Provide the (x, y) coordinate of the cell's center where the given text is located.  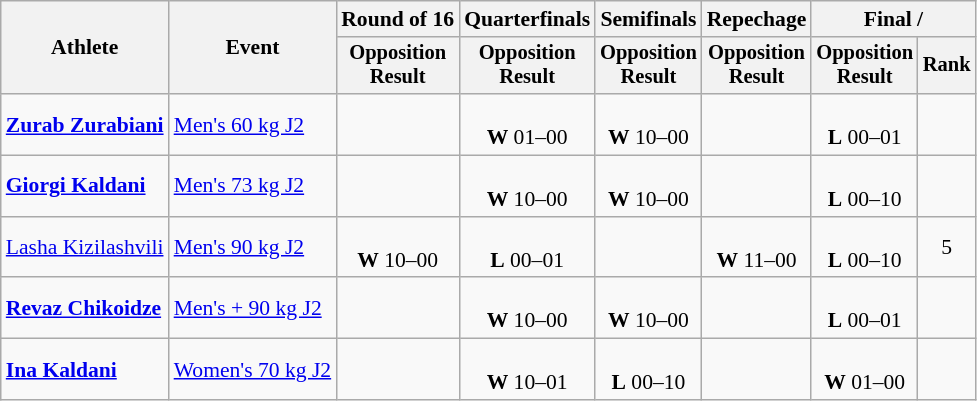
Quarterfinals (527, 19)
Athlete (85, 48)
Semifinals (648, 19)
Revaz Chikoidze (85, 308)
5 (947, 248)
Rank (947, 66)
Event (253, 48)
Men's + 90 kg J2 (253, 308)
Ina Kaldani (85, 370)
Final / (893, 19)
W 11–00 (757, 248)
Giorgi Kaldani (85, 186)
Zurab Zurabiani (85, 124)
Round of 16 (398, 19)
Men's 90 kg J2 (253, 248)
W 10–01 (527, 370)
Women's 70 kg J2 (253, 370)
Men's 73 kg J2 (253, 186)
Repechage (757, 19)
Lasha Kizilashvili (85, 248)
Men's 60 kg J2 (253, 124)
